Detect which cell encompasses the target text, then output its (X, Y) center coordinate. 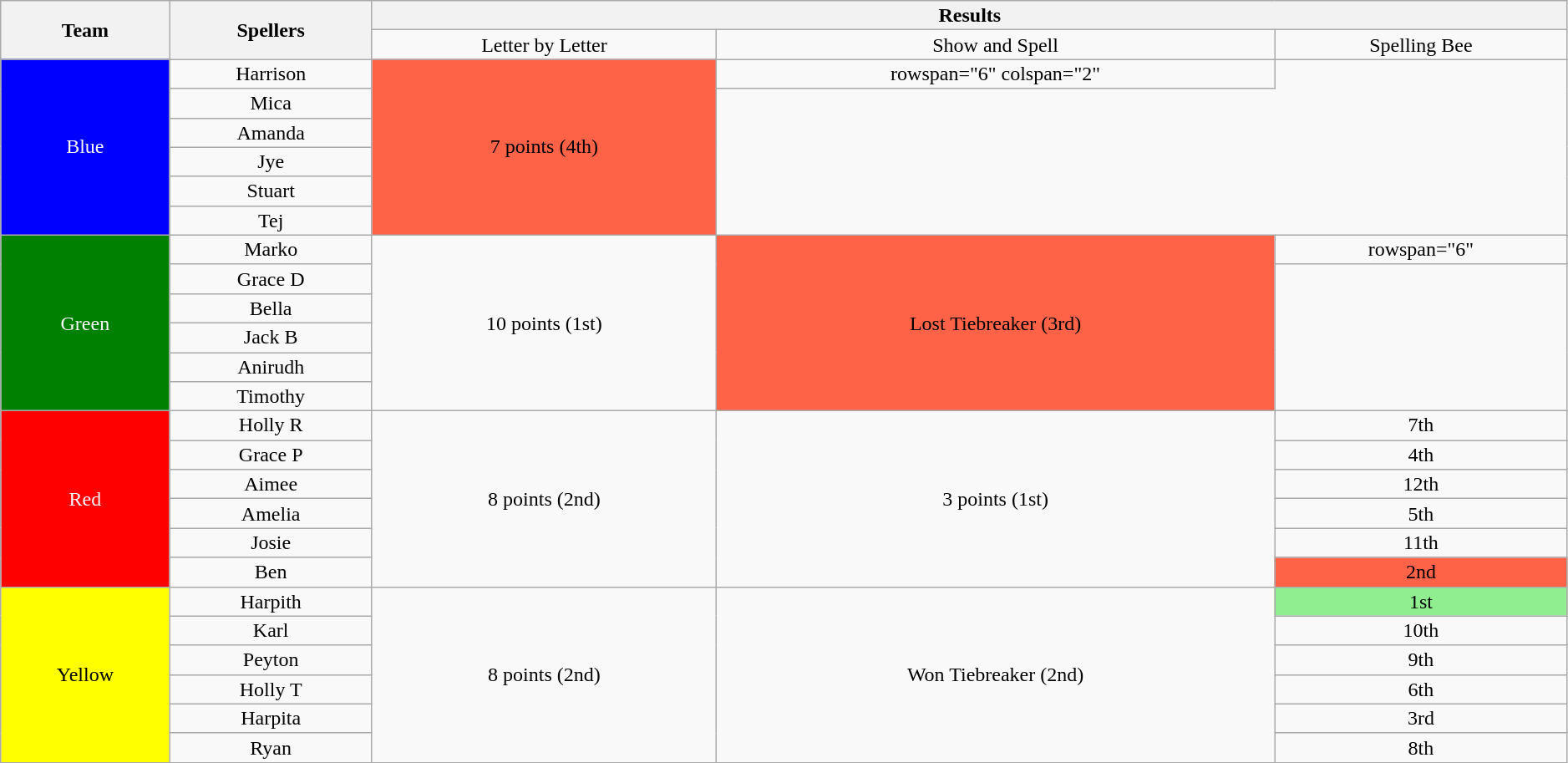
Tej (271, 221)
Josie (271, 543)
Stuart (271, 191)
Green (85, 323)
Marko (271, 249)
Spelling Bee (1422, 45)
Amelia (271, 513)
10 points (1st) (544, 323)
5th (1422, 513)
1st (1422, 602)
3rd (1422, 719)
Results (969, 15)
7th (1422, 426)
3 points (1st) (996, 499)
Bella (271, 308)
Mica (271, 104)
7 points (4th) (544, 147)
Amanda (271, 132)
6th (1422, 689)
Karl (271, 630)
4th (1422, 455)
Show and Spell (996, 45)
Grace D (271, 279)
Ryan (271, 747)
Blue (85, 147)
Harpita (271, 719)
Aimee (271, 485)
Lost Tiebreaker (3rd) (996, 323)
rowspan="6" colspan="2" (996, 74)
11th (1422, 543)
Grace P (271, 455)
Harrison (271, 74)
12th (1422, 485)
Peyton (271, 660)
rowspan="6" (1422, 249)
Team (85, 30)
8th (1422, 747)
Anirudh (271, 368)
Holly T (271, 689)
Spellers (271, 30)
Jye (271, 162)
9th (1422, 660)
Letter by Letter (544, 45)
Timothy (271, 396)
Harpith (271, 602)
10th (1422, 630)
Jack B (271, 338)
Red (85, 499)
Yellow (85, 674)
Ben (271, 572)
Holly R (271, 426)
Won Tiebreaker (2nd) (996, 674)
2nd (1422, 572)
